Detect which cell encompasses the target text, then output its [x, y] center coordinate. 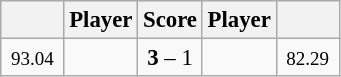
82.29 [308, 58]
Score [170, 20]
3 – 1 [170, 58]
93.04 [32, 58]
